Output the (x, y) coordinate of the center of the cell containing the given text.  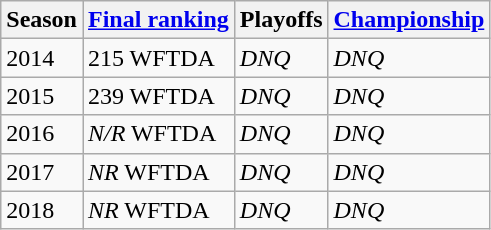
Season (42, 20)
2018 (42, 210)
Championship (409, 20)
Final ranking (158, 20)
2014 (42, 58)
2016 (42, 134)
2015 (42, 96)
N/R WFTDA (158, 134)
2017 (42, 172)
215 WFTDA (158, 58)
Playoffs (281, 20)
239 WFTDA (158, 96)
